Provide the (x, y) coordinate of the cell's center where the given text is located.  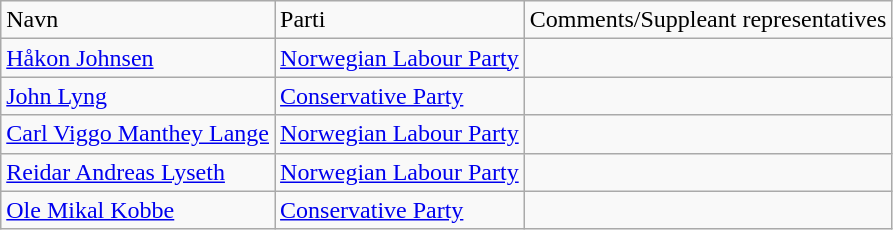
Carl Viggo Manthey Lange (138, 134)
Parti (400, 20)
Comments/Suppleant representatives (708, 20)
Navn (138, 20)
Håkon Johnsen (138, 58)
John Lyng (138, 96)
Ole Mikal Kobbe (138, 210)
Reidar Andreas Lyseth (138, 172)
